Return [x, y] of the center of cell containing provided text 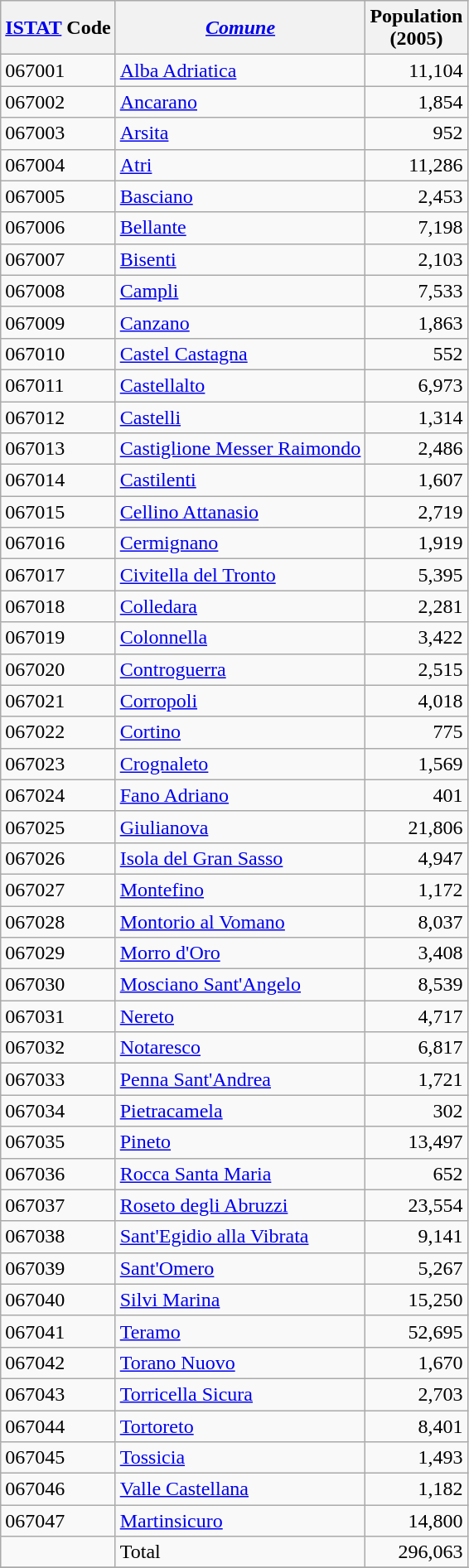
067044 [58, 1426]
Silvi Marina [240, 1300]
Castiglione Messer Raimondo [240, 449]
1,172 [416, 890]
067037 [58, 1205]
Pietracamela [240, 1111]
Mosciano Sant'Angelo [240, 985]
Corropoli [240, 701]
Cermignano [240, 543]
8,401 [416, 1426]
2,703 [416, 1394]
7,533 [416, 291]
067036 [58, 1174]
15,250 [416, 1300]
6,973 [416, 385]
11,286 [416, 165]
067022 [58, 732]
067045 [58, 1458]
Castellalto [240, 385]
067027 [58, 890]
067029 [58, 953]
067011 [58, 385]
Bisenti [240, 259]
067031 [58, 1016]
Ancarano [240, 102]
067008 [58, 291]
14,800 [416, 1521]
Cortino [240, 732]
Colledara [240, 606]
067020 [58, 669]
Montorio al Vomano [240, 922]
067034 [58, 1111]
067039 [58, 1268]
7,198 [416, 228]
067014 [58, 480]
Torricella Sicura [240, 1394]
2,281 [416, 606]
067021 [58, 701]
2,486 [416, 449]
6,817 [416, 1048]
Rocca Santa Maria [240, 1174]
302 [416, 1111]
067010 [58, 354]
067016 [58, 543]
3,408 [416, 953]
2,719 [416, 512]
Pineto [240, 1142]
1,721 [416, 1079]
Isola del Gran Sasso [240, 858]
Castilenti [240, 480]
23,554 [416, 1205]
Colonnella [240, 638]
21,806 [416, 827]
067023 [58, 764]
067013 [58, 449]
5,395 [416, 575]
067026 [58, 858]
067001 [58, 70]
Arsita [240, 133]
067006 [58, 228]
2,515 [416, 669]
3,422 [416, 638]
Tortoreto [240, 1426]
Civitella del Tronto [240, 575]
Alba Adriatica [240, 70]
Controguerra [240, 669]
401 [416, 795]
Fano Adriano [240, 795]
Giulianova [240, 827]
8,037 [416, 922]
Basciano [240, 196]
067004 [58, 165]
Sant'Omero [240, 1268]
2,453 [416, 196]
4,947 [416, 858]
067025 [58, 827]
Roseto degli Abruzzi [240, 1205]
067012 [58, 417]
067046 [58, 1489]
Castel Castagna [240, 354]
Nereto [240, 1016]
067035 [58, 1142]
1,607 [416, 480]
067018 [58, 606]
11,104 [416, 70]
067002 [58, 102]
4,018 [416, 701]
652 [416, 1174]
Notaresco [240, 1048]
067041 [58, 1331]
Total [240, 1552]
067024 [58, 795]
Valle Castellana [240, 1489]
Morro d'Oro [240, 953]
Montefino [240, 890]
067033 [58, 1079]
1,919 [416, 543]
Canzano [240, 322]
13,497 [416, 1142]
1,854 [416, 102]
1,863 [416, 322]
067009 [58, 322]
952 [416, 133]
Tossicia [240, 1458]
1,670 [416, 1363]
067032 [58, 1048]
8,539 [416, 985]
Castelli [240, 417]
Teramo [240, 1331]
067019 [58, 638]
Martinsicuro [240, 1521]
296,063 [416, 1552]
Crognaleto [240, 764]
Sant'Egidio alla Vibrata [240, 1237]
Bellante [240, 228]
Atri [240, 165]
067007 [58, 259]
067015 [58, 512]
9,141 [416, 1237]
552 [416, 354]
Penna Sant'Andrea [240, 1079]
067042 [58, 1363]
5,267 [416, 1268]
2,103 [416, 259]
Population (2005) [416, 28]
ISTAT Code [58, 28]
52,695 [416, 1331]
067005 [58, 196]
4,717 [416, 1016]
Comune [240, 28]
067003 [58, 133]
1,182 [416, 1489]
Cellino Attanasio [240, 512]
067017 [58, 575]
Torano Nuovo [240, 1363]
067030 [58, 985]
067038 [58, 1237]
775 [416, 732]
1,569 [416, 764]
Campli [240, 291]
067040 [58, 1300]
067047 [58, 1521]
067028 [58, 922]
067043 [58, 1394]
1,314 [416, 417]
1,493 [416, 1458]
